Extract the [X, Y] coordinate from the center of the cell holding the provided text.  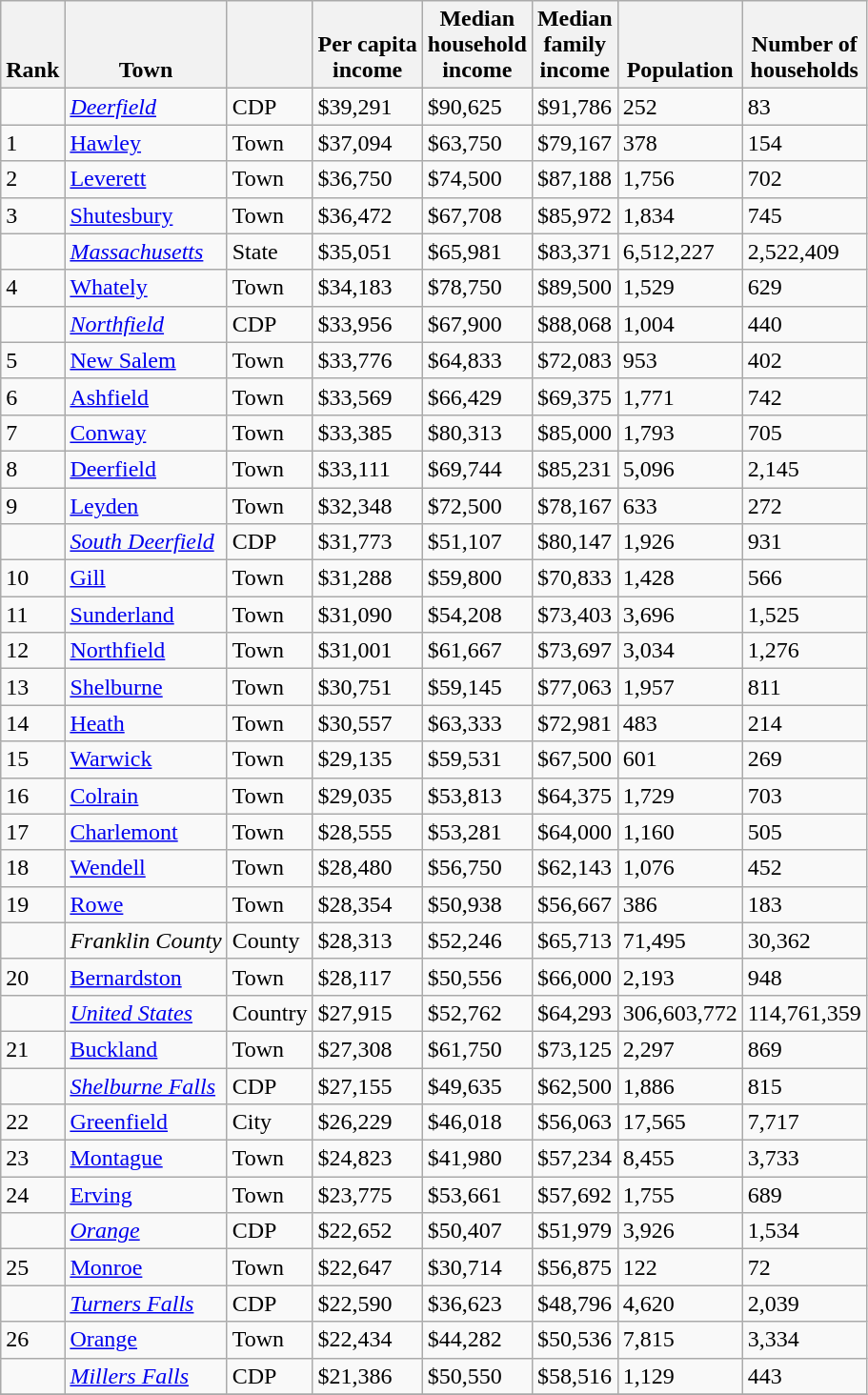
Heath [146, 723]
114,761,359 [804, 1013]
1,428 [680, 578]
705 [804, 433]
$69,744 [476, 469]
22 [32, 1122]
742 [804, 396]
$32,348 [368, 506]
$49,635 [476, 1085]
Shelburne [146, 687]
$22,647 [368, 1267]
Per capitaincome [368, 45]
Country [270, 1013]
1,276 [804, 651]
$30,557 [368, 723]
25 [32, 1267]
$23,775 [368, 1195]
Sunderland [146, 615]
10 [32, 578]
$65,713 [575, 940]
Wendell [146, 868]
629 [804, 288]
State [270, 252]
$33,111 [368, 469]
689 [804, 1195]
$22,652 [368, 1231]
$37,094 [368, 143]
$31,001 [368, 651]
745 [804, 215]
Medianfamilyincome [575, 45]
$22,434 [368, 1340]
3,926 [680, 1231]
$57,234 [575, 1159]
$50,407 [476, 1231]
$53,281 [476, 832]
1,771 [680, 396]
21 [32, 1049]
Shutesbury [146, 215]
17 [32, 832]
$59,145 [476, 687]
$67,900 [476, 324]
7,815 [680, 1340]
$26,229 [368, 1122]
$57,692 [575, 1195]
$72,981 [575, 723]
953 [680, 360]
$53,813 [476, 796]
$50,938 [476, 904]
$83,371 [575, 252]
$59,531 [476, 759]
1,756 [680, 179]
8,455 [680, 1159]
440 [804, 324]
1,729 [680, 796]
$77,063 [575, 687]
$65,981 [476, 252]
$31,288 [368, 578]
$89,500 [575, 288]
$33,569 [368, 396]
505 [804, 832]
$24,823 [368, 1159]
Whately [146, 288]
306,603,772 [680, 1013]
1,529 [680, 288]
1,525 [804, 615]
Massachusetts [146, 252]
17,565 [680, 1122]
1,076 [680, 868]
$63,333 [476, 723]
378 [680, 143]
$64,833 [476, 360]
Colrain [146, 796]
$27,308 [368, 1049]
$28,117 [368, 977]
20 [32, 977]
Warwick [146, 759]
County [270, 940]
3,034 [680, 651]
City [270, 1122]
83 [804, 107]
$64,293 [575, 1013]
United States [146, 1013]
$74,500 [476, 179]
Monroe [146, 1267]
$73,403 [575, 615]
$30,751 [368, 687]
$80,313 [476, 433]
272 [804, 506]
$44,282 [476, 1340]
$70,833 [575, 578]
$87,188 [575, 179]
72 [804, 1267]
3,696 [680, 615]
$85,231 [575, 469]
Ashfield [146, 396]
633 [680, 506]
$72,500 [476, 506]
Rowe [146, 904]
4,620 [680, 1304]
$46,018 [476, 1122]
183 [804, 904]
Number ofhouseholds [804, 45]
8 [32, 469]
154 [804, 143]
7,717 [804, 1122]
$53,661 [476, 1195]
452 [804, 868]
$30,714 [476, 1267]
9 [32, 506]
1,534 [804, 1231]
$64,000 [575, 832]
7 [32, 433]
$29,135 [368, 759]
Buckland [146, 1049]
$50,550 [476, 1376]
$85,972 [575, 215]
1,793 [680, 433]
$33,776 [368, 360]
$78,167 [575, 506]
$62,500 [575, 1085]
$61,667 [476, 651]
811 [804, 687]
$61,750 [476, 1049]
$79,167 [575, 143]
269 [804, 759]
Montague [146, 1159]
$36,750 [368, 179]
$27,155 [368, 1085]
$69,375 [575, 396]
$39,291 [368, 107]
Turners Falls [146, 1304]
2,145 [804, 469]
$36,472 [368, 215]
11 [32, 615]
1,004 [680, 324]
New Salem [146, 360]
$67,500 [575, 759]
2,297 [680, 1049]
$80,147 [575, 542]
$85,000 [575, 433]
5 [32, 360]
566 [804, 578]
$51,979 [575, 1231]
$33,385 [368, 433]
$58,516 [575, 1376]
Millers Falls [146, 1376]
2,193 [680, 977]
Erving [146, 1195]
$36,623 [476, 1304]
402 [804, 360]
122 [680, 1267]
$41,980 [476, 1159]
Population [680, 45]
24 [32, 1195]
$56,667 [575, 904]
$48,796 [575, 1304]
12 [32, 651]
1,129 [680, 1376]
$50,556 [476, 977]
443 [804, 1376]
386 [680, 904]
1,957 [680, 687]
$50,536 [575, 1340]
$56,875 [575, 1267]
1,160 [680, 832]
Medianhouseholdincome [476, 45]
$91,786 [575, 107]
Hawley [146, 143]
$54,208 [476, 615]
16 [32, 796]
$52,246 [476, 940]
$66,000 [575, 977]
26 [32, 1340]
23 [32, 1159]
$31,090 [368, 615]
5,096 [680, 469]
19 [32, 904]
4 [32, 288]
948 [804, 977]
13 [32, 687]
1,834 [680, 215]
Franklin County [146, 940]
Leyden [146, 506]
3 [32, 215]
815 [804, 1085]
18 [32, 868]
Charlemont [146, 832]
214 [804, 723]
$78,750 [476, 288]
Leverett [146, 179]
$28,313 [368, 940]
Shelburne Falls [146, 1085]
71,495 [680, 940]
Greenfield [146, 1122]
Conway [146, 433]
$35,051 [368, 252]
$28,480 [368, 868]
Rank [32, 45]
$72,083 [575, 360]
2,522,409 [804, 252]
$67,708 [476, 215]
703 [804, 796]
South Deerfield [146, 542]
931 [804, 542]
$56,750 [476, 868]
$64,375 [575, 796]
$28,354 [368, 904]
702 [804, 179]
2 [32, 179]
1,755 [680, 1195]
$29,035 [368, 796]
3,334 [804, 1340]
$51,107 [476, 542]
6 [32, 396]
6,512,227 [680, 252]
Gill [146, 578]
$27,915 [368, 1013]
$56,063 [575, 1122]
$33,956 [368, 324]
$21,386 [368, 1376]
$66,429 [476, 396]
15 [32, 759]
3,733 [804, 1159]
14 [32, 723]
483 [680, 723]
$62,143 [575, 868]
1 [32, 143]
$28,555 [368, 832]
601 [680, 759]
2,039 [804, 1304]
$34,183 [368, 288]
$52,762 [476, 1013]
252 [680, 107]
$73,697 [575, 651]
30,362 [804, 940]
$31,773 [368, 542]
1,926 [680, 542]
1,886 [680, 1085]
$90,625 [476, 107]
$59,800 [476, 578]
$73,125 [575, 1049]
$88,068 [575, 324]
$22,590 [368, 1304]
869 [804, 1049]
$63,750 [476, 143]
Bernardston [146, 977]
